Determine the (x, y) coordinate at the center of the cell enclosing the given text.  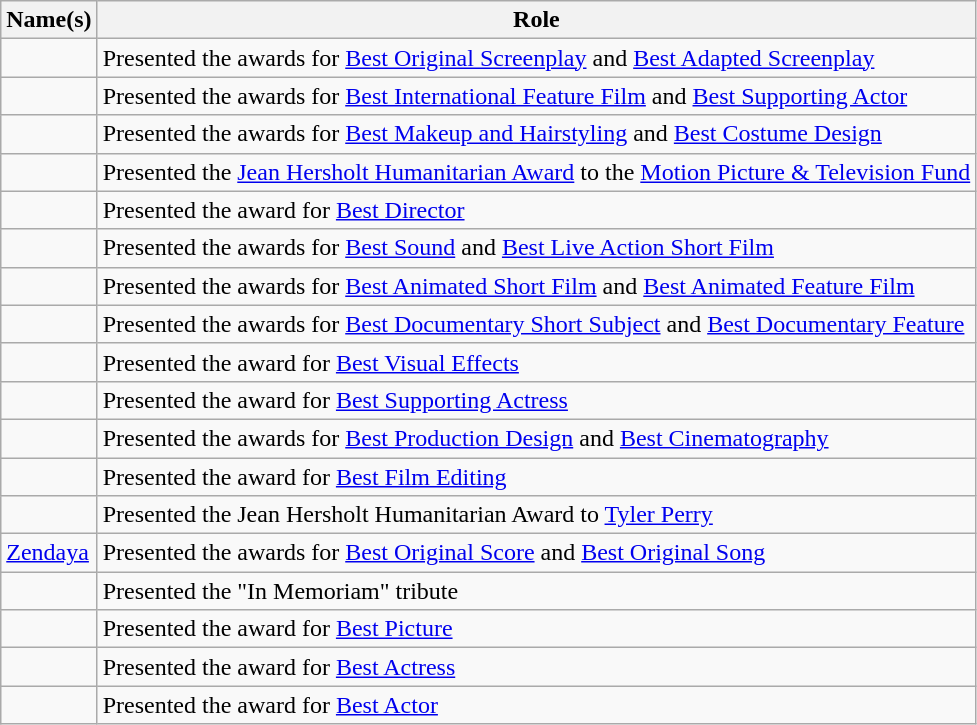
Presented the awards for Best Makeup and Hairstyling and Best Costume Design (536, 134)
Presented the awards for Best Original Screenplay and Best Adapted Screenplay (536, 58)
Presented the award for Best Supporting Actress (536, 400)
Presented the awards for Best Original Score and Best Original Song (536, 553)
Presented the award for Best Visual Effects (536, 362)
Role (536, 20)
Presented the award for Best Actor (536, 705)
Presented the awards for Best International Feature Film and Best Supporting Actor (536, 96)
Presented the award for Best Film Editing (536, 477)
Name(s) (49, 20)
Presented the award for Best Actress (536, 667)
Presented the Jean Hersholt Humanitarian Award to the Motion Picture & Television Fund (536, 172)
Presented the "In Memoriam" tribute (536, 591)
Presented the awards for Best Production Design and Best Cinematography (536, 438)
Presented the Jean Hersholt Humanitarian Award to Tyler Perry (536, 515)
Presented the award for Best Picture (536, 629)
Presented the awards for Best Documentary Short Subject and Best Documentary Feature (536, 324)
Presented the award for Best Director (536, 210)
Presented the awards for Best Animated Short Film and Best Animated Feature Film (536, 286)
Presented the awards for Best Sound and Best Live Action Short Film (536, 248)
Zendaya (49, 553)
